Pinpoint the cell where the given text exists, returning its [x, y] midpoint coordinate. 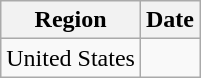
Date [170, 20]
Region [71, 20]
United States [71, 58]
